Locate the cell with the specified text and output its (X, Y) center coordinate. 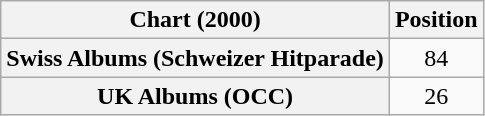
Swiss Albums (Schweizer Hitparade) (196, 58)
Position (436, 20)
UK Albums (OCC) (196, 96)
84 (436, 58)
Chart (2000) (196, 20)
26 (436, 96)
